Determine the [x, y] coordinate at the center of the cell enclosing the given text.  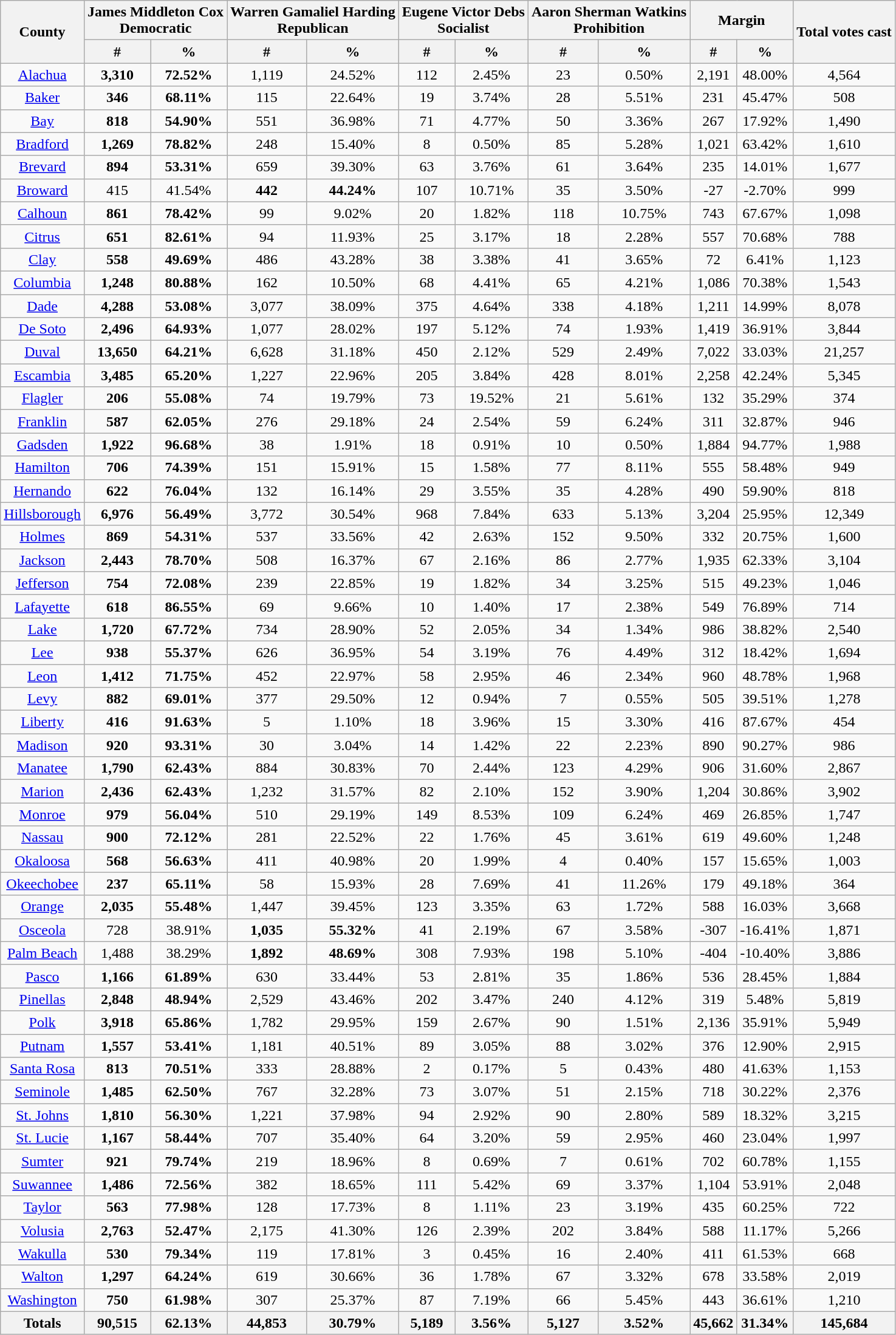
2.19% [492, 930]
2,529 [267, 999]
Hillsborough [43, 514]
906 [713, 768]
12 [426, 699]
90,515 [117, 1323]
24.52% [353, 75]
4.49% [644, 652]
90.27% [765, 745]
48.00% [765, 75]
3,104 [844, 560]
1,610 [844, 144]
22.97% [353, 676]
813 [117, 1069]
Seminole [43, 1092]
938 [117, 652]
Orange [43, 907]
17.81% [353, 1254]
240 [563, 999]
40.51% [353, 1045]
2.40% [644, 1254]
32.87% [765, 422]
375 [426, 306]
64.93% [189, 329]
678 [713, 1277]
2,258 [713, 375]
68.11% [189, 98]
12.90% [765, 1045]
490 [713, 491]
1,490 [844, 121]
Wakulla [43, 1254]
64.24% [189, 1277]
Washington [43, 1300]
3,772 [267, 514]
1,166 [117, 976]
3.38% [492, 259]
5.42% [492, 1184]
Polk [43, 1022]
71.75% [189, 676]
30.86% [765, 791]
311 [713, 422]
8,078 [844, 306]
55.08% [189, 398]
17.73% [353, 1207]
1,211 [713, 306]
231 [713, 98]
126 [426, 1231]
Clay [43, 259]
2,443 [117, 560]
454 [844, 722]
Sumter [43, 1161]
52 [426, 629]
11.17% [765, 1231]
82 [426, 791]
De Soto [43, 329]
62.05% [189, 422]
Flagler [43, 398]
276 [267, 422]
72.52% [189, 75]
1,447 [267, 907]
3.64% [644, 167]
3.56% [492, 1323]
Liberty [43, 722]
Warren Gamaliel HardingRepublican [313, 21]
338 [563, 306]
60.78% [765, 1161]
219 [267, 1161]
452 [267, 676]
Monroe [43, 814]
197 [426, 329]
39.51% [765, 699]
382 [267, 1184]
7.19% [492, 1300]
198 [563, 953]
72.56% [189, 1184]
6.41% [765, 259]
149 [426, 814]
-307 [713, 930]
2,136 [713, 1022]
55.32% [353, 930]
1,119 [267, 75]
20.75% [765, 537]
15.93% [353, 884]
920 [117, 745]
1,227 [267, 375]
2,763 [117, 1231]
70.38% [765, 282]
36.98% [353, 121]
25.37% [353, 1300]
29.50% [353, 699]
659 [267, 167]
734 [267, 629]
Hamilton [43, 468]
56.04% [189, 814]
1.91% [353, 445]
72 [713, 259]
69.01% [189, 699]
587 [117, 422]
235 [713, 167]
374 [844, 398]
76.04% [189, 491]
861 [117, 213]
36.91% [765, 329]
2.39% [492, 1231]
1.40% [492, 606]
1.42% [492, 745]
72.08% [189, 583]
1,747 [844, 814]
96.68% [189, 445]
-10.40% [765, 953]
1.72% [644, 907]
3.17% [492, 236]
510 [267, 814]
25.95% [765, 514]
10.50% [353, 282]
52.47% [189, 1231]
568 [117, 861]
2.44% [492, 768]
89 [426, 1045]
64.21% [189, 352]
6,976 [117, 514]
376 [713, 1045]
67.72% [189, 629]
31.34% [765, 1323]
1,486 [117, 1184]
49.60% [765, 838]
1,543 [844, 282]
1,871 [844, 930]
5,189 [426, 1323]
1.99% [492, 861]
2,048 [844, 1184]
43.28% [353, 259]
12,349 [844, 514]
Citrus [43, 236]
29.95% [353, 1022]
70.51% [189, 1069]
14 [426, 745]
3.25% [644, 583]
2.15% [644, 1092]
3,668 [844, 907]
151 [267, 468]
Alachua [43, 75]
65 [563, 282]
2,191 [713, 75]
Brevard [43, 167]
71 [426, 121]
38.29% [189, 953]
3,886 [844, 953]
469 [713, 814]
41.63% [765, 1069]
435 [713, 1207]
618 [117, 606]
162 [267, 282]
36.61% [765, 1300]
2.63% [492, 537]
29.18% [353, 422]
707 [267, 1138]
30.83% [353, 768]
8.01% [644, 375]
1,412 [117, 676]
87 [426, 1300]
24 [426, 422]
48.94% [189, 999]
442 [267, 190]
1.86% [644, 976]
21 [563, 398]
1.34% [644, 629]
115 [267, 98]
1,810 [117, 1115]
Lake [43, 629]
Pinellas [43, 999]
10.71% [492, 190]
51 [563, 1092]
118 [563, 213]
44.24% [353, 190]
2.54% [492, 422]
78.42% [189, 213]
Baker [43, 98]
7.84% [492, 514]
82.61% [189, 236]
40.98% [353, 861]
18.96% [353, 1161]
1,988 [844, 445]
29 [426, 491]
1.93% [644, 329]
15.65% [765, 861]
85 [563, 144]
2.92% [492, 1115]
4,564 [844, 75]
3,077 [267, 306]
28.90% [353, 629]
4.12% [644, 999]
18.32% [765, 1115]
78.70% [189, 560]
Margin [742, 21]
1.76% [492, 838]
86.55% [189, 606]
2.16% [492, 560]
60.25% [765, 1207]
54.31% [189, 537]
58.44% [189, 1138]
1,278 [844, 699]
112 [426, 75]
22.85% [353, 583]
49.69% [189, 259]
159 [426, 1022]
537 [267, 537]
35.91% [765, 1022]
428 [563, 375]
38.82% [765, 629]
890 [713, 745]
2,540 [844, 629]
Jefferson [43, 583]
44,853 [267, 1323]
1,419 [713, 329]
558 [117, 259]
41.30% [353, 1231]
1,021 [713, 144]
James Middleton CoxDemocratic [156, 21]
32.28% [353, 1092]
28.45% [765, 976]
93.31% [189, 745]
Franklin [43, 422]
1,997 [844, 1138]
Taylor [43, 1207]
0.40% [644, 861]
16.14% [353, 491]
1,892 [267, 953]
Columbia [43, 282]
1,694 [844, 652]
Nassau [43, 838]
Walton [43, 1277]
3.55% [492, 491]
Eugene Victor DebsSocialist [463, 21]
54 [426, 652]
5.13% [644, 514]
49.23% [765, 583]
50 [563, 121]
2,035 [117, 907]
319 [713, 999]
2.10% [492, 791]
743 [713, 213]
706 [117, 468]
1,677 [844, 167]
1,968 [844, 676]
Leon [43, 676]
312 [713, 652]
Putnam [43, 1045]
16.37% [353, 560]
3.96% [492, 722]
4.41% [492, 282]
78.82% [189, 144]
4.28% [644, 491]
3.35% [492, 907]
13,650 [117, 352]
1,221 [267, 1115]
515 [713, 583]
1,488 [117, 953]
76 [563, 652]
1,269 [117, 144]
46 [563, 676]
33.58% [765, 1277]
19.79% [353, 398]
333 [267, 1069]
1.11% [492, 1207]
0.45% [492, 1254]
18.42% [765, 652]
15.40% [353, 144]
900 [117, 838]
702 [713, 1161]
10.75% [644, 213]
1,123 [844, 259]
31.57% [353, 791]
722 [844, 1207]
56.63% [189, 861]
5,266 [844, 1231]
1,046 [844, 583]
31.60% [765, 768]
239 [267, 583]
377 [267, 699]
49.18% [765, 884]
5.48% [765, 999]
30.79% [353, 1323]
65.20% [189, 375]
714 [844, 606]
28.02% [353, 329]
11.93% [353, 236]
65.11% [189, 884]
41.54% [189, 190]
53.31% [189, 167]
4.18% [644, 306]
3.20% [492, 1138]
Volusia [43, 1231]
28.88% [353, 1069]
1,600 [844, 537]
949 [844, 468]
1.51% [644, 1022]
3.04% [353, 745]
0.17% [492, 1069]
67.67% [765, 213]
626 [267, 652]
1.58% [492, 468]
622 [117, 491]
0.43% [644, 1069]
979 [117, 814]
53.08% [189, 306]
1,098 [844, 213]
30.54% [353, 514]
332 [713, 537]
4.21% [644, 282]
308 [426, 953]
16 [563, 1254]
45 [563, 838]
1.10% [353, 722]
668 [844, 1254]
0.61% [644, 1161]
31.18% [353, 352]
Totals [43, 1323]
29.19% [353, 814]
2.34% [644, 676]
3.52% [644, 1323]
5.45% [644, 1300]
36 [426, 1277]
35.40% [353, 1138]
56.30% [189, 1115]
14.01% [765, 167]
99 [267, 213]
5.12% [492, 329]
45,662 [713, 1323]
Suwannee [43, 1184]
1,003 [844, 861]
4.64% [492, 306]
39.30% [353, 167]
536 [713, 976]
4 [563, 861]
884 [267, 768]
62.13% [189, 1323]
26.85% [765, 814]
718 [713, 1092]
307 [267, 1300]
557 [713, 236]
39.45% [353, 907]
Marion [43, 791]
267 [713, 121]
5,949 [844, 1022]
1,922 [117, 445]
999 [844, 190]
2.49% [644, 352]
Total votes cast [844, 32]
Lafayette [43, 606]
Aaron Sherman WatkinsProhibition [609, 21]
36.95% [353, 652]
5.10% [644, 953]
248 [267, 144]
1,104 [713, 1184]
Osceola [43, 930]
460 [713, 1138]
Okeechobee [43, 884]
79.34% [189, 1254]
43.46% [353, 999]
3 [426, 1254]
Gadsden [43, 445]
767 [267, 1092]
70.68% [765, 236]
County [43, 32]
53.91% [765, 1184]
Hernando [43, 491]
9.66% [353, 606]
2.23% [644, 745]
54.90% [189, 121]
563 [117, 1207]
205 [426, 375]
2,175 [267, 1231]
St. Lucie [43, 1138]
530 [117, 1254]
86 [563, 560]
1,204 [713, 791]
2.38% [644, 606]
Escambia [43, 375]
Bradford [43, 144]
2.45% [492, 75]
5,127 [563, 1323]
1,485 [117, 1092]
0.94% [492, 699]
3.50% [644, 190]
Jackson [43, 560]
23.04% [765, 1138]
30 [267, 745]
633 [563, 514]
88 [563, 1045]
5,345 [844, 375]
64 [426, 1138]
3.58% [644, 930]
Manatee [43, 768]
17 [563, 606]
-404 [713, 953]
94.77% [765, 445]
3,902 [844, 791]
61 [563, 167]
3,204 [713, 514]
5.51% [644, 98]
-27 [713, 190]
2,848 [117, 999]
107 [426, 190]
9.02% [353, 213]
3,310 [117, 75]
77 [563, 468]
3,215 [844, 1115]
91.63% [189, 722]
3.74% [492, 98]
61.98% [189, 1300]
551 [267, 121]
2.28% [644, 236]
33.03% [765, 352]
145,684 [844, 1323]
415 [117, 190]
Broward [43, 190]
14.99% [765, 306]
1,297 [117, 1277]
48.69% [353, 953]
5.61% [644, 398]
894 [117, 167]
87.67% [765, 722]
Calhoun [43, 213]
59.90% [765, 491]
25 [426, 236]
179 [713, 884]
450 [426, 352]
2.67% [492, 1022]
443 [713, 1300]
55.48% [189, 907]
1,167 [117, 1138]
5,819 [844, 999]
2.77% [644, 560]
Pasco [43, 976]
21,257 [844, 352]
7.93% [492, 953]
7,022 [713, 352]
33.44% [353, 976]
206 [117, 398]
22.52% [353, 838]
109 [563, 814]
1,181 [267, 1045]
960 [713, 676]
30.66% [353, 1277]
281 [267, 838]
Duval [43, 352]
-2.70% [765, 190]
48.78% [765, 676]
16.03% [765, 907]
2,915 [844, 1045]
Okaloosa [43, 861]
45.47% [765, 98]
1,086 [713, 282]
Holmes [43, 537]
55.37% [189, 652]
22.64% [353, 98]
Santa Rosa [43, 1069]
65.86% [189, 1022]
74.39% [189, 468]
1,077 [267, 329]
22.96% [353, 375]
30.22% [765, 1092]
3.47% [492, 999]
486 [267, 259]
19.52% [492, 398]
61.89% [189, 976]
33.56% [353, 537]
1.78% [492, 1277]
1,153 [844, 1069]
58.48% [765, 468]
2,376 [844, 1092]
Bay [43, 121]
42 [426, 537]
968 [426, 514]
128 [267, 1207]
3,485 [117, 375]
589 [713, 1115]
6,628 [267, 352]
53 [426, 976]
17.92% [765, 121]
728 [117, 930]
63.42% [765, 144]
5.28% [644, 144]
651 [117, 236]
111 [426, 1184]
Palm Beach [43, 953]
505 [713, 699]
St. Johns [43, 1115]
3.30% [644, 722]
1,720 [117, 629]
1,035 [267, 930]
630 [267, 976]
1,210 [844, 1300]
0.69% [492, 1161]
56.49% [189, 514]
62.33% [765, 560]
68 [426, 282]
882 [117, 699]
549 [713, 606]
80.88% [189, 282]
4.77% [492, 121]
2,496 [117, 329]
2.05% [492, 629]
8.53% [492, 814]
3.05% [492, 1045]
18.65% [353, 1184]
750 [117, 1300]
0.55% [644, 699]
364 [844, 884]
237 [117, 884]
4.29% [644, 768]
3.37% [644, 1184]
1,790 [117, 768]
346 [117, 98]
Lee [43, 652]
869 [117, 537]
79.74% [189, 1161]
2.81% [492, 976]
3.32% [644, 1277]
2.80% [644, 1115]
42.24% [765, 375]
77.98% [189, 1207]
555 [713, 468]
9.50% [644, 537]
2 [426, 1069]
76.89% [765, 606]
Dade [43, 306]
35.29% [765, 398]
72.12% [189, 838]
2,436 [117, 791]
3,844 [844, 329]
1,935 [713, 560]
3.36% [644, 121]
62.50% [189, 1092]
70 [426, 768]
3.65% [644, 259]
38.91% [189, 930]
3.61% [644, 838]
3,918 [117, 1022]
1,155 [844, 1161]
788 [844, 236]
37.98% [353, 1115]
0.91% [492, 445]
2,867 [844, 768]
2,019 [844, 1277]
4,288 [117, 306]
61.53% [765, 1254]
921 [117, 1161]
3.02% [644, 1045]
754 [117, 583]
2.12% [492, 352]
53.41% [189, 1045]
119 [267, 1254]
480 [713, 1069]
15.91% [353, 468]
3.90% [644, 791]
529 [563, 352]
1,557 [117, 1045]
3.07% [492, 1092]
38.09% [353, 306]
66 [563, 1300]
11.26% [644, 884]
3.76% [492, 167]
157 [713, 861]
Levy [43, 699]
7.69% [492, 884]
1,232 [267, 791]
Madison [43, 745]
8.11% [644, 468]
946 [844, 422]
-16.41% [765, 930]
1,782 [267, 1022]
